Search for the cell housing the specified text and yield its (X, Y) center coordinate. 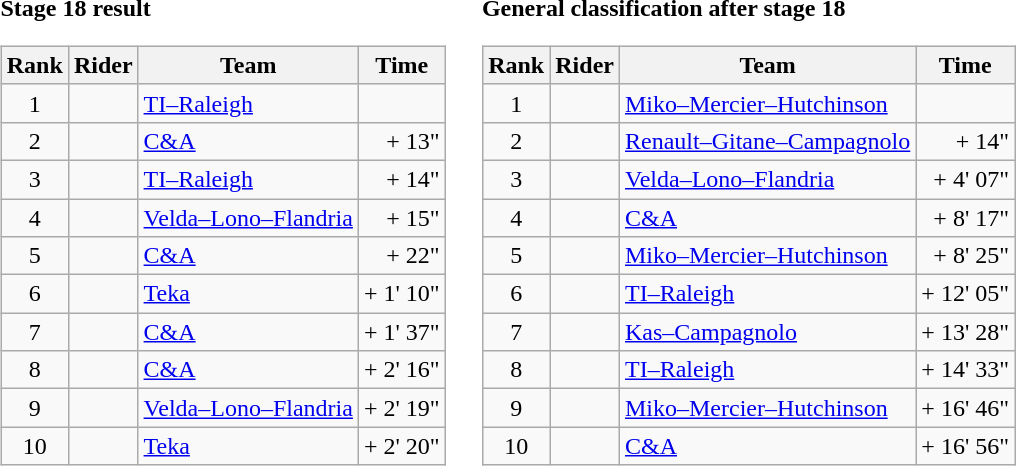
+ 2' 16" (402, 370)
+ 1' 37" (402, 332)
+ 13' 28" (966, 332)
+ 12' 05" (966, 294)
+ 8' 17" (966, 217)
+ 16' 56" (966, 446)
+ 2' 20" (402, 446)
+ 15" (402, 217)
+ 1' 10" (402, 294)
Kas–Campagnolo (767, 332)
Renault–Gitane–Campagnolo (767, 141)
+ 16' 46" (966, 408)
+ 4' 07" (966, 179)
+ 22" (402, 256)
+ 2' 19" (402, 408)
+ 13" (402, 141)
+ 14' 33" (966, 370)
+ 8' 25" (966, 256)
